Scan for the cell matching the given text and deliver its (x, y) coordinate at center. 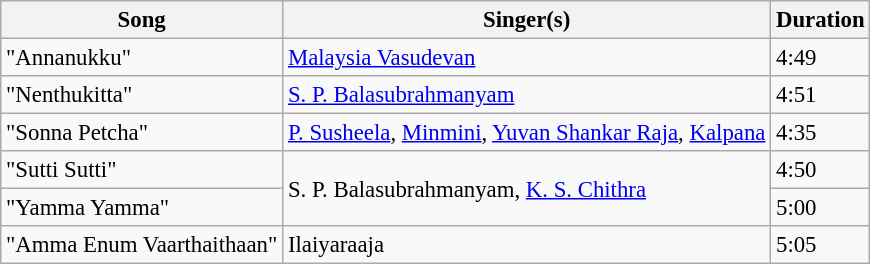
Ilaiyaraaja (527, 245)
"Yamma Yamma" (142, 208)
"Nenthukitta" (142, 95)
4:49 (820, 58)
"Amma Enum Vaarthaithaan" (142, 245)
Duration (820, 20)
S. P. Balasubrahmanyam, K. S. Chithra (527, 188)
P. Susheela, Minmini, Yuvan Shankar Raja, Kalpana (527, 133)
"Sonna Petcha" (142, 133)
4:50 (820, 170)
4:35 (820, 133)
4:51 (820, 95)
5:00 (820, 208)
"Annanukku" (142, 58)
Singer(s) (527, 20)
Malaysia Vasudevan (527, 58)
5:05 (820, 245)
Song (142, 20)
S. P. Balasubrahmanyam (527, 95)
"Sutti Sutti" (142, 170)
